Detect which cell encompasses the target text, then output its [x, y] center coordinate. 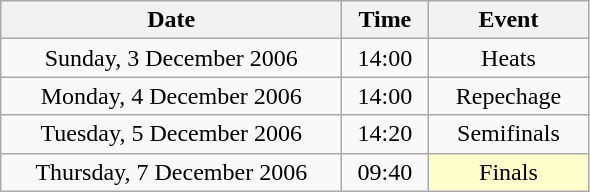
Finals [508, 172]
Thursday, 7 December 2006 [172, 172]
Sunday, 3 December 2006 [172, 58]
Heats [508, 58]
Tuesday, 5 December 2006 [172, 134]
Event [508, 20]
Time [385, 20]
Monday, 4 December 2006 [172, 96]
Repechage [508, 96]
14:20 [385, 134]
09:40 [385, 172]
Date [172, 20]
Semifinals [508, 134]
